Scan for the cell matching the given text and deliver its (X, Y) coordinate at center. 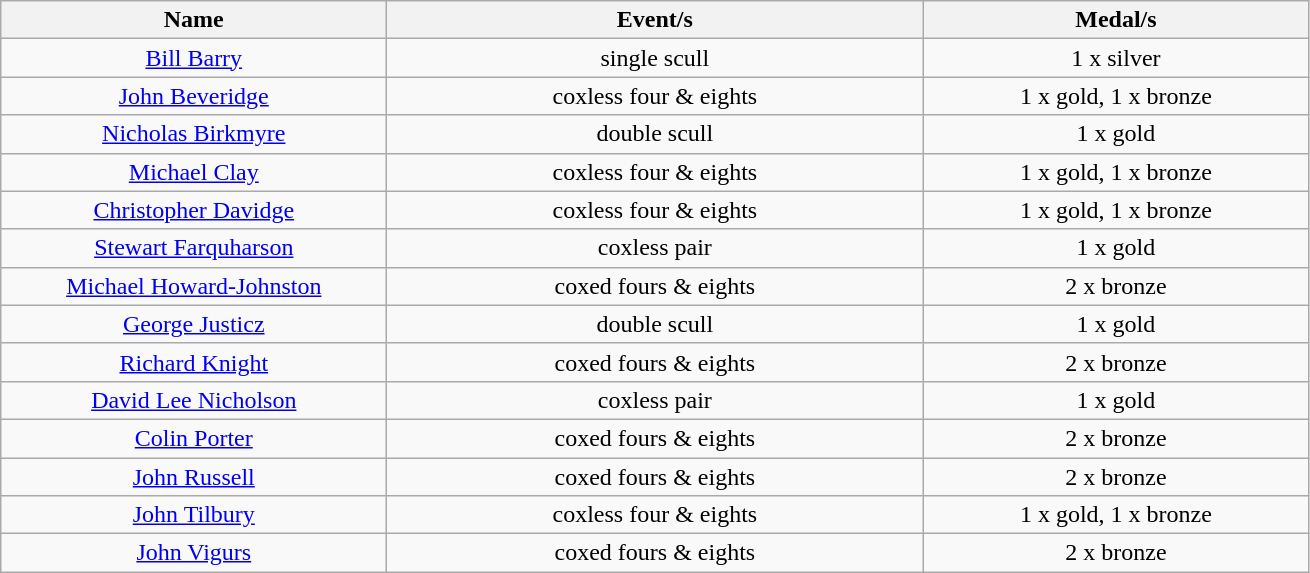
George Justicz (194, 324)
John Russell (194, 477)
Medal/s (1116, 20)
Michael Clay (194, 172)
single scull (655, 58)
David Lee Nicholson (194, 400)
Name (194, 20)
Nicholas Birkmyre (194, 134)
John Vigurs (194, 553)
1 x silver (1116, 58)
Stewart Farquharson (194, 248)
Colin Porter (194, 438)
John Beveridge (194, 96)
John Tilbury (194, 515)
Richard Knight (194, 362)
Event/s (655, 20)
Michael Howard-Johnston (194, 286)
Bill Barry (194, 58)
Christopher Davidge (194, 210)
